Scan for the cell matching the given text and deliver its (X, Y) coordinate at center. 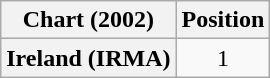
1 (223, 58)
Position (223, 20)
Ireland (IRMA) (88, 58)
Chart (2002) (88, 20)
